Pinpoint the cell where the given text exists, returning its (x, y) midpoint coordinate. 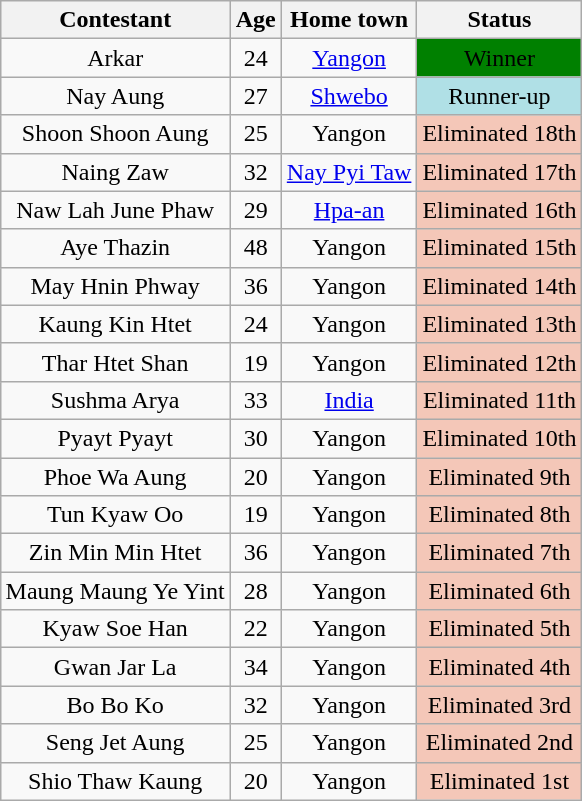
Maung Maung Ye Yint (115, 591)
Eliminated 3rd (500, 705)
Gwan Jar La (115, 667)
Hpa-an (349, 210)
Phoe Wa Aung (115, 477)
Nay Pyi Taw (349, 172)
Eliminated 1st (500, 781)
Seng Jet Aung (115, 743)
Eliminated 18th (500, 134)
Thar Htet Shan (115, 362)
Eliminated 15th (500, 248)
Eliminated 9th (500, 477)
Kyaw Soe Han (115, 629)
27 (256, 96)
Eliminated 2nd (500, 743)
India (349, 400)
Eliminated 6th (500, 591)
33 (256, 400)
Naing Zaw (115, 172)
Contestant (115, 20)
Eliminated 16th (500, 210)
Runner-up (500, 96)
Home town (349, 20)
Tun Kyaw Oo (115, 515)
28 (256, 591)
Arkar (115, 58)
Nay Aung (115, 96)
Eliminated 4th (500, 667)
Winner (500, 58)
34 (256, 667)
Eliminated 14th (500, 286)
Zin Min Min Htet (115, 553)
Bo Bo Ko (115, 705)
Eliminated 7th (500, 553)
Eliminated 12th (500, 362)
Shio Thaw Kaung (115, 781)
30 (256, 438)
Eliminated 17th (500, 172)
Eliminated 10th (500, 438)
Eliminated 11th (500, 400)
29 (256, 210)
Shoon Shoon Aung (115, 134)
Status (500, 20)
Eliminated 5th (500, 629)
Eliminated 8th (500, 515)
May Hnin Phway (115, 286)
Eliminated 13th (500, 324)
Naw Lah June Phaw (115, 210)
Pyayt Pyayt (115, 438)
Kaung Kin Htet (115, 324)
Aye Thazin (115, 248)
Sushma Arya (115, 400)
Shwebo (349, 96)
Age (256, 20)
48 (256, 248)
22 (256, 629)
